Return (X, Y) of the center of cell containing provided text 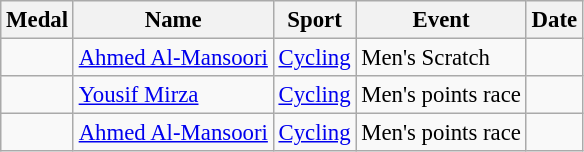
Name (173, 20)
Event (441, 20)
Medal (38, 20)
Sport (314, 20)
Men's Scratch (441, 58)
Yousif Mirza (173, 95)
Date (554, 20)
